Output the (x, y) coordinate of the center of the cell containing the given text.  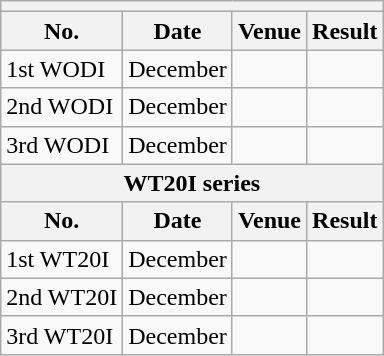
WT20I series (192, 183)
2nd WT20I (62, 297)
3rd WODI (62, 145)
3rd WT20I (62, 335)
1st WT20I (62, 259)
2nd WODI (62, 107)
1st WODI (62, 69)
